Pinpoint the cell where the given text exists, returning its (x, y) midpoint coordinate. 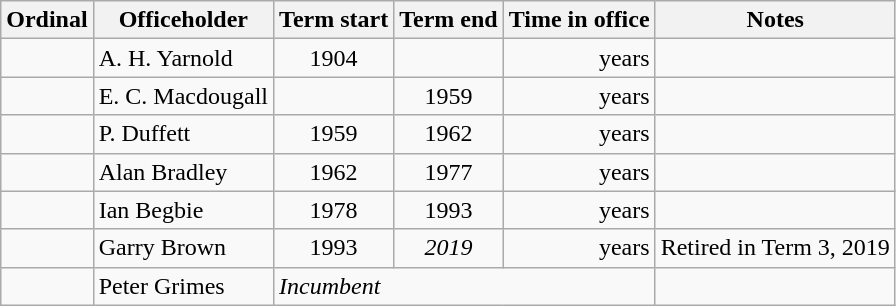
P. Duffett (183, 134)
Garry Brown (183, 248)
Incumbent (465, 286)
Officeholder (183, 20)
Term start (334, 20)
A. H. Yarnold (183, 58)
Ian Begbie (183, 210)
Time in office (579, 20)
Notes (775, 20)
1977 (449, 172)
Peter Grimes (183, 286)
2019 (449, 248)
Ordinal (47, 20)
Retired in Term 3, 2019 (775, 248)
E. C. Macdougall (183, 96)
1978 (334, 210)
1904 (334, 58)
Term end (449, 20)
Alan Bradley (183, 172)
